Locate the cell with the specified text and output its (X, Y) center coordinate. 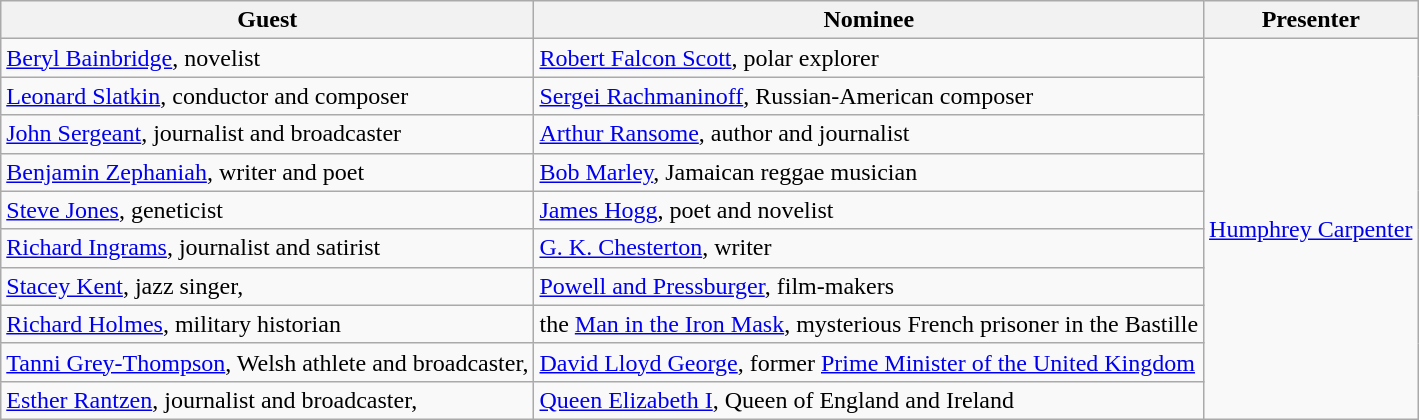
the Man in the Iron Mask, mysterious French prisoner in the Bastille (869, 324)
Benjamin Zephaniah, writer and poet (268, 172)
Steve Jones, geneticist (268, 210)
Robert Falcon Scott, polar explorer (869, 58)
Leonard Slatkin, conductor and composer (268, 96)
Humphrey Carpenter (1311, 230)
Presenter (1311, 20)
Powell and Pressburger, film-makers (869, 286)
Guest (268, 20)
G. K. Chesterton, writer (869, 248)
Esther Rantzen, journalist and broadcaster, (268, 400)
John Sergeant, journalist and broadcaster (268, 134)
Beryl Bainbridge, novelist (268, 58)
James Hogg, poet and novelist (869, 210)
Richard Ingrams, journalist and satirist (268, 248)
Stacey Kent, jazz singer, (268, 286)
Bob Marley, Jamaican reggae musician (869, 172)
David Lloyd George, former Prime Minister of the United Kingdom (869, 362)
Tanni Grey-Thompson, Welsh athlete and broadcaster, (268, 362)
Queen Elizabeth I, Queen of England and Ireland (869, 400)
Nominee (869, 20)
Richard Holmes, military historian (268, 324)
Sergei Rachmaninoff, Russian-American composer (869, 96)
Arthur Ransome, author and journalist (869, 134)
